From the cell containing the given text, extract its center point as (X, Y) coordinate. 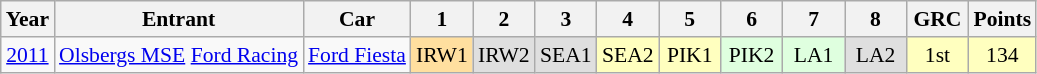
Entrant (178, 19)
134 (1002, 55)
8 (876, 19)
Ford Fiesta (357, 55)
IRW2 (504, 55)
LA1 (814, 55)
LA2 (876, 55)
Olsbergs MSE Ford Racing (178, 55)
7 (814, 19)
5 (690, 19)
1st (937, 55)
PIK2 (752, 55)
Points (1002, 19)
SEA1 (566, 55)
GRC (937, 19)
2 (504, 19)
Car (357, 19)
Year (28, 19)
SEA2 (628, 55)
PIK1 (690, 55)
3 (566, 19)
6 (752, 19)
2011 (28, 55)
1 (442, 19)
IRW1 (442, 55)
4 (628, 19)
